Return [x, y] of the center of cell containing provided text 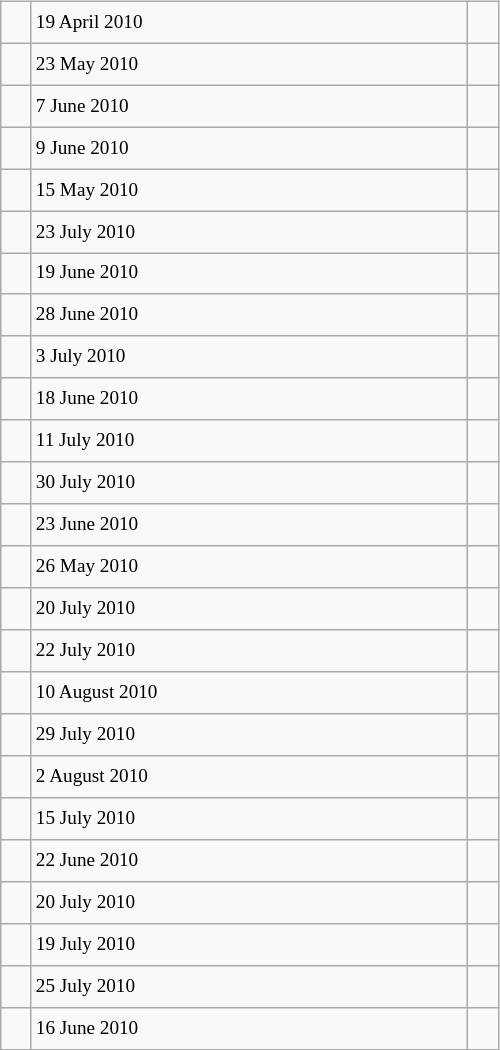
18 June 2010 [250, 399]
16 June 2010 [250, 1028]
7 June 2010 [250, 106]
11 July 2010 [250, 441]
26 May 2010 [250, 567]
30 July 2010 [250, 483]
23 July 2010 [250, 232]
9 June 2010 [250, 148]
10 August 2010 [250, 693]
15 July 2010 [250, 819]
2 August 2010 [250, 777]
19 July 2010 [250, 944]
3 July 2010 [250, 357]
25 July 2010 [250, 986]
22 June 2010 [250, 861]
28 June 2010 [250, 315]
23 May 2010 [250, 64]
15 May 2010 [250, 190]
23 June 2010 [250, 525]
29 July 2010 [250, 735]
19 April 2010 [250, 22]
19 June 2010 [250, 274]
22 July 2010 [250, 651]
